Locate the cell with the specified text and output its [x, y] center coordinate. 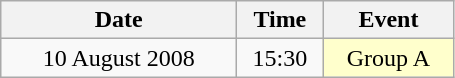
15:30 [280, 58]
Time [280, 20]
Group A [388, 58]
10 August 2008 [119, 58]
Date [119, 20]
Event [388, 20]
